Pinpoint the cell where the given text exists, returning its (x, y) midpoint coordinate. 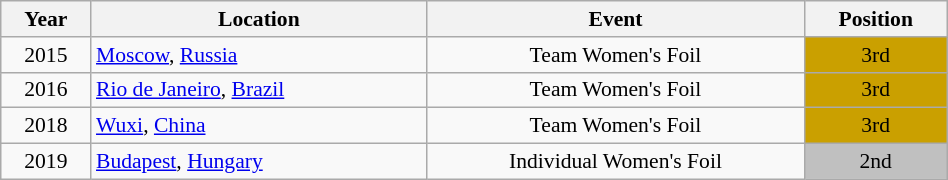
Individual Women's Foil (616, 162)
2019 (46, 162)
Position (876, 19)
Rio de Janeiro, Brazil (259, 90)
Location (259, 19)
2015 (46, 55)
Event (616, 19)
Year (46, 19)
Wuxi, China (259, 126)
2016 (46, 90)
2nd (876, 162)
Budapest, Hungary (259, 162)
2018 (46, 126)
Moscow, Russia (259, 55)
